Scan for the cell matching the given text and deliver its [X, Y] coordinate at center. 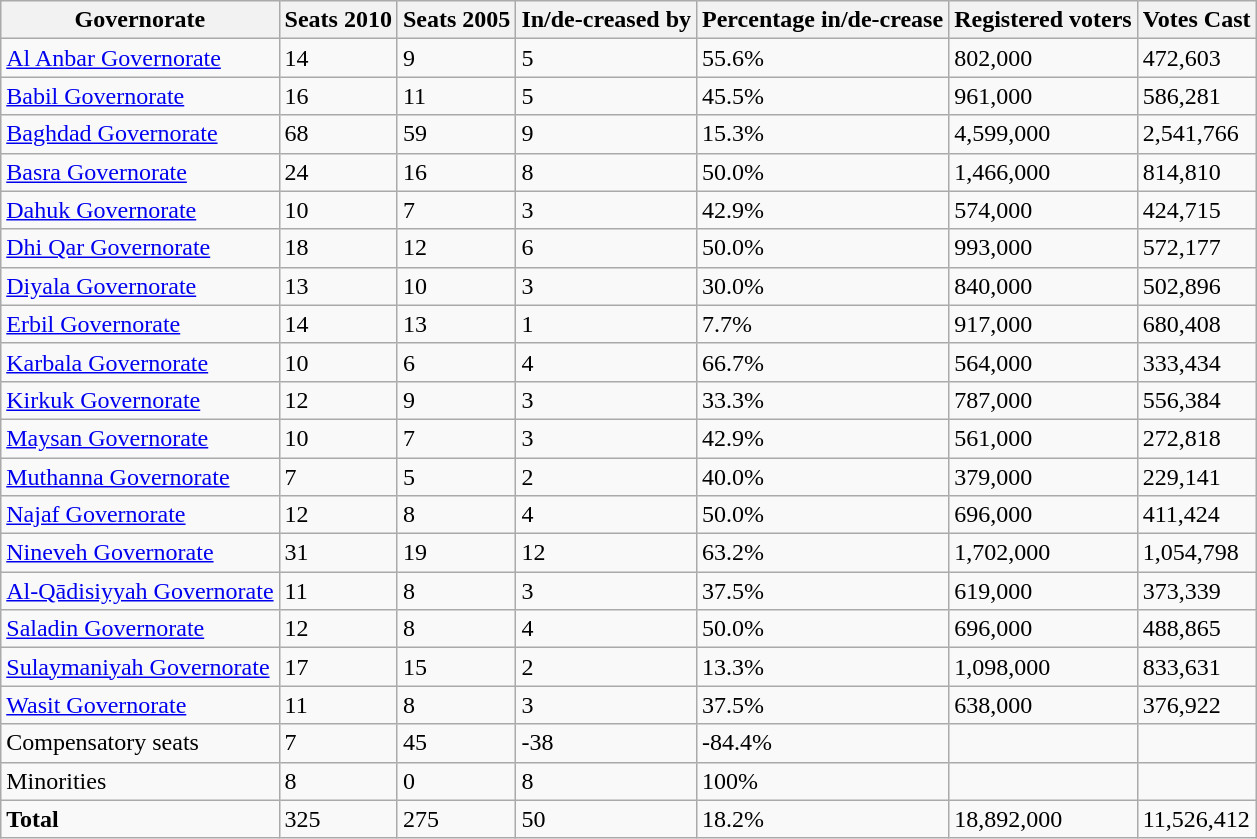
7.7% [823, 324]
Najaf Governorate [140, 515]
572,177 [1196, 248]
68 [338, 134]
638,000 [1044, 705]
Seats 2010 [338, 20]
802,000 [1044, 58]
Baghdad Governorate [140, 134]
Wasit Governorate [140, 705]
45.5% [823, 96]
Nineveh Governorate [140, 553]
Minorities [140, 781]
502,896 [1196, 286]
379,000 [1044, 477]
Babil Governorate [140, 96]
2,541,766 [1196, 134]
-38 [606, 743]
33.3% [823, 400]
Dhi Qar Governorate [140, 248]
66.7% [823, 362]
Al-Qādisiyyah Governorate [140, 591]
19 [456, 553]
63.2% [823, 553]
4,599,000 [1044, 134]
Al Anbar Governorate [140, 58]
13.3% [823, 667]
619,000 [1044, 591]
-84.4% [823, 743]
50 [606, 819]
Erbil Governorate [140, 324]
Registered voters [1044, 20]
376,922 [1196, 705]
Kirkuk Governorate [140, 400]
0 [456, 781]
1,702,000 [1044, 553]
561,000 [1044, 438]
In/de-creased by [606, 20]
840,000 [1044, 286]
Dahuk Governorate [140, 210]
333,434 [1196, 362]
Maysan Governorate [140, 438]
229,141 [1196, 477]
586,281 [1196, 96]
275 [456, 819]
680,408 [1196, 324]
Karbala Governorate [140, 362]
Muthanna Governorate [140, 477]
272,818 [1196, 438]
24 [338, 172]
31 [338, 553]
30.0% [823, 286]
833,631 [1196, 667]
18.2% [823, 819]
472,603 [1196, 58]
Votes Cast [1196, 20]
Governorate [140, 20]
17 [338, 667]
411,424 [1196, 515]
787,000 [1044, 400]
45 [456, 743]
55.6% [823, 58]
Basra Governorate [140, 172]
15.3% [823, 134]
Seats 2005 [456, 20]
Compensatory seats [140, 743]
373,339 [1196, 591]
40.0% [823, 477]
18,892,000 [1044, 819]
Percentage in/de-crease [823, 20]
11,526,412 [1196, 819]
1,054,798 [1196, 553]
993,000 [1044, 248]
564,000 [1044, 362]
814,810 [1196, 172]
Diyala Governorate [140, 286]
Sulaymaniyah Governorate [140, 667]
Saladin Governorate [140, 629]
961,000 [1044, 96]
917,000 [1044, 324]
488,865 [1196, 629]
1,098,000 [1044, 667]
574,000 [1044, 210]
556,384 [1196, 400]
1 [606, 324]
Total [140, 819]
325 [338, 819]
424,715 [1196, 210]
1,466,000 [1044, 172]
59 [456, 134]
18 [338, 248]
15 [456, 667]
100% [823, 781]
